Scan for the cell matching the given text and deliver its [X, Y] coordinate at center. 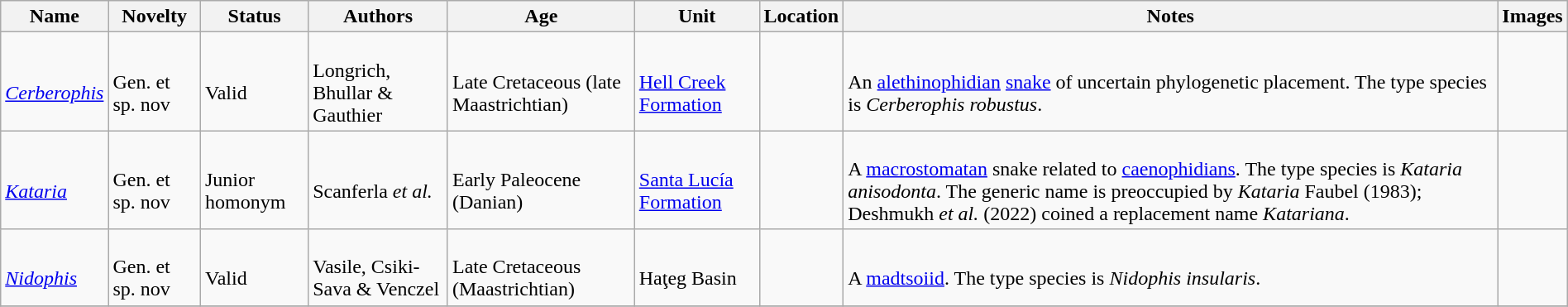
Cerberophis [55, 81]
Haţeg Basin [696, 267]
Name [55, 17]
Late Cretaceous (late Maastrichtian) [541, 81]
Unit [696, 17]
Novelty [155, 17]
A madtsoiid. The type species is Nidophis insularis. [1171, 267]
Longrich, Bhullar & Gauthier [379, 81]
An alethinophidian snake of uncertain phylogenetic placement. The type species is Cerberophis robustus. [1171, 81]
Vasile, Csiki-Sava & Venczel [379, 267]
Images [1532, 17]
Santa Lucía Formation [696, 180]
Scanferla et al. [379, 180]
Age [541, 17]
Location [801, 17]
Kataria [55, 180]
Hell Creek Formation [696, 81]
Authors [379, 17]
Late Cretaceous (Maastrichtian) [541, 267]
Junior homonym [254, 180]
Nidophis [55, 267]
Early Paleocene (Danian) [541, 180]
Notes [1171, 17]
Status [254, 17]
